Pinpoint the cell where the given text exists, returning its (x, y) midpoint coordinate. 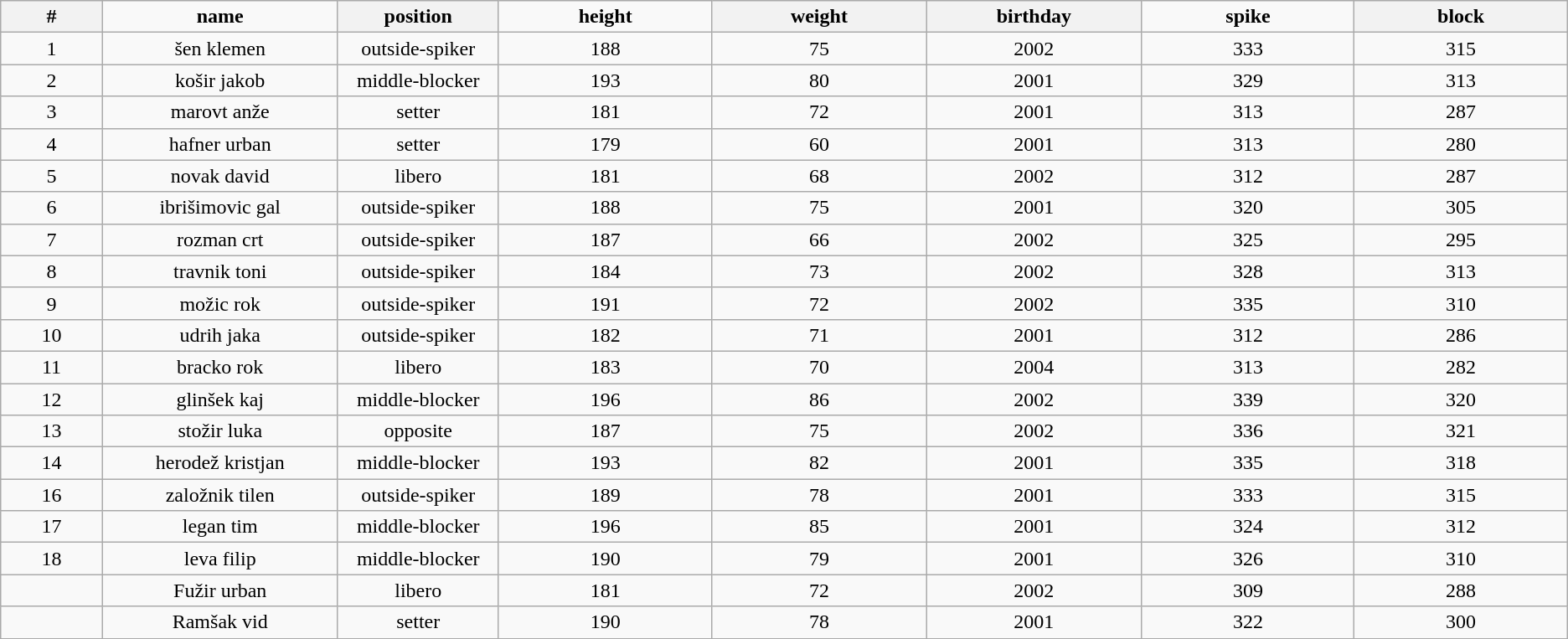
5 (52, 176)
glinšek kaj (219, 399)
336 (1248, 431)
82 (819, 463)
založnik tilen (219, 495)
16 (52, 495)
282 (1461, 367)
13 (52, 431)
7 (52, 240)
# (52, 17)
18 (52, 559)
2004 (1034, 367)
184 (605, 271)
60 (819, 144)
opposite (418, 431)
Ramšak vid (219, 622)
block (1461, 17)
novak david (219, 176)
179 (605, 144)
300 (1461, 622)
339 (1248, 399)
79 (819, 559)
legan tim (219, 527)
ibrišimovic gal (219, 208)
možic rok (219, 303)
73 (819, 271)
328 (1248, 271)
68 (819, 176)
stožir luka (219, 431)
80 (819, 80)
71 (819, 335)
191 (605, 303)
name (219, 17)
11 (52, 367)
Fužir urban (219, 590)
rozman crt (219, 240)
4 (52, 144)
182 (605, 335)
305 (1461, 208)
birthday (1034, 17)
321 (1461, 431)
309 (1248, 590)
1 (52, 49)
325 (1248, 240)
travnik toni (219, 271)
14 (52, 463)
280 (1461, 144)
košir jakob (219, 80)
286 (1461, 335)
85 (819, 527)
324 (1248, 527)
2 (52, 80)
height (605, 17)
position (418, 17)
herodež kristjan (219, 463)
6 (52, 208)
66 (819, 240)
12 (52, 399)
bracko rok (219, 367)
udrih jaka (219, 335)
318 (1461, 463)
hafner urban (219, 144)
marovt anže (219, 112)
9 (52, 303)
70 (819, 367)
288 (1461, 590)
326 (1248, 559)
10 (52, 335)
17 (52, 527)
322 (1248, 622)
86 (819, 399)
189 (605, 495)
weight (819, 17)
183 (605, 367)
leva filip (219, 559)
3 (52, 112)
šen klemen (219, 49)
329 (1248, 80)
295 (1461, 240)
spike (1248, 17)
8 (52, 271)
